For the text-containing cell, return its midpoint in (x, y) coordinate format. 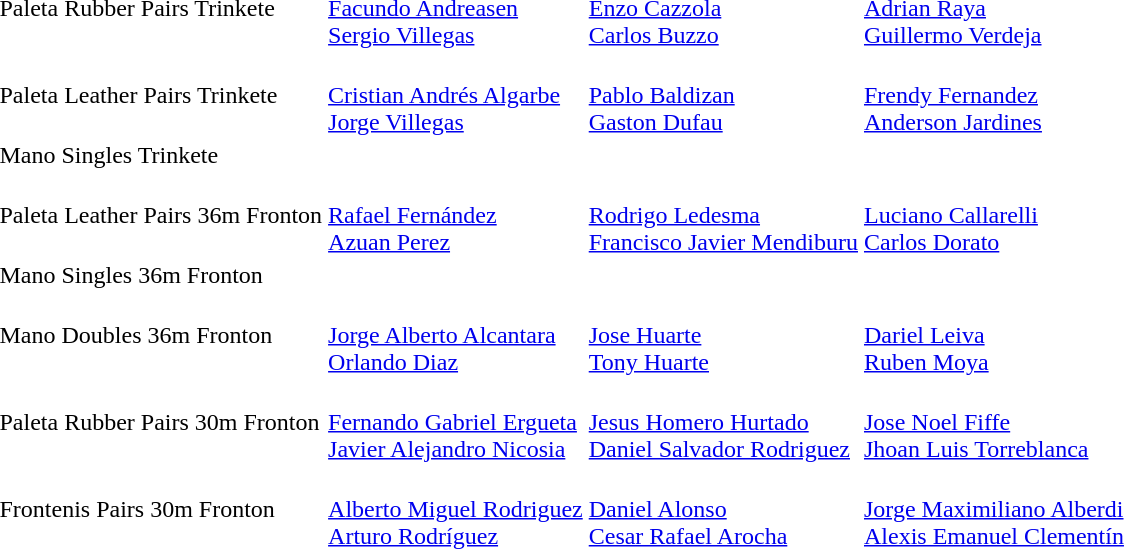
Fernando Gabriel ErguetaJavier Alejandro Nicosia (456, 422)
Jose HuarteTony Huarte (723, 335)
Jesus Homero HurtadoDaniel Salvador Rodriguez (723, 422)
Jorge Alberto AlcantaraOrlando Diaz (456, 335)
Rafael FernándezAzuan Perez (456, 215)
Pablo BaldizanGaston Dufau (723, 95)
Rodrigo LedesmaFrancisco Javier Mendiburu (723, 215)
Cristian Andrés AlgarbeJorge Villegas (456, 95)
